Determine the (x, y) coordinate at the center of the cell enclosing the given text.  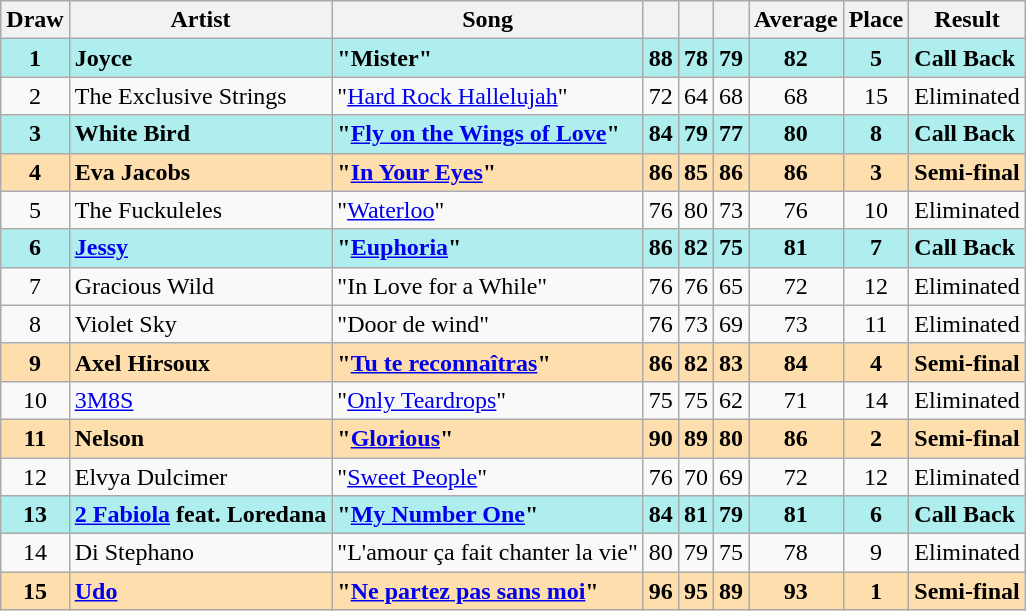
Gracious Wild (200, 286)
"Door de wind" (488, 324)
Average (796, 20)
"Hard Rock Hallelujah" (488, 96)
Result (967, 20)
2 Fabiola feat. Loredana (200, 515)
93 (796, 591)
Joyce (200, 58)
88 (660, 58)
Eva Jacobs (200, 172)
The Fuckuleles (200, 210)
"Waterloo" (488, 210)
Jessy (200, 248)
71 (796, 400)
65 (730, 286)
Violet Sky (200, 324)
"Tu te reconnaîtras" (488, 362)
Axel Hirsoux (200, 362)
Nelson (200, 438)
Song (488, 20)
62 (730, 400)
85 (696, 172)
"In Your Eyes" (488, 172)
96 (660, 591)
"My Number One" (488, 515)
"Euphoria" (488, 248)
White Bird (200, 134)
"Glorious" (488, 438)
"Mister" (488, 58)
"Ne partez pas sans moi" (488, 591)
90 (660, 438)
Udo (200, 591)
"Fly on the Wings of Love" (488, 134)
Di Stephano (200, 553)
"In Love for a While" (488, 286)
83 (730, 362)
The Exclusive Strings (200, 96)
77 (730, 134)
13 (35, 515)
"Sweet People" (488, 477)
70 (696, 477)
3M8S (200, 400)
64 (696, 96)
Place (876, 20)
Artist (200, 20)
95 (696, 591)
Elvya Dulcimer (200, 477)
"L'amour ça fait chanter la vie" (488, 553)
"Only Teardrops" (488, 400)
Draw (35, 20)
